Determine the (X, Y) coordinate at the center of the cell enclosing the given text.  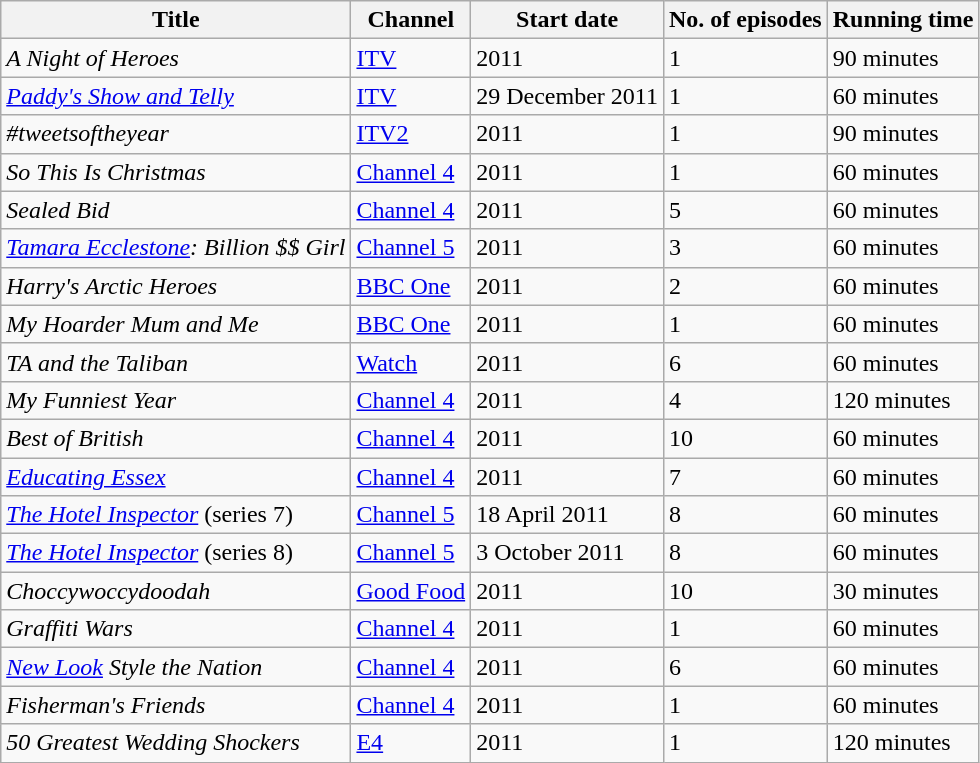
So This Is Christmas (176, 172)
Graffiti Wars (176, 629)
ITV2 (411, 134)
7 (745, 477)
My Hoarder Mum and Me (176, 324)
Tamara Ecclestone: Billion $$ Girl (176, 248)
29 December 2011 (568, 96)
Start date (568, 20)
Best of British (176, 438)
4 (745, 400)
A Night of Heroes (176, 58)
5 (745, 210)
The Hotel Inspector (series 8) (176, 553)
The Hotel Inspector (series 7) (176, 515)
No. of episodes (745, 20)
18 April 2011 (568, 515)
E4 (411, 743)
Channel (411, 20)
50 Greatest Wedding Shockers (176, 743)
Harry's Arctic Heroes (176, 286)
3 October 2011 (568, 553)
#tweetsoftheyear (176, 134)
Watch (411, 362)
Title (176, 20)
2 (745, 286)
Educating Essex (176, 477)
Sealed Bid (176, 210)
My Funniest Year (176, 400)
Running time (903, 20)
New Look Style the Nation (176, 667)
30 minutes (903, 591)
3 (745, 248)
Choccywoccydoodah (176, 591)
Good Food (411, 591)
Paddy's Show and Telly (176, 96)
Fisherman's Friends (176, 705)
TA and the Taliban (176, 362)
